Search for the cell housing the specified text and yield its (X, Y) center coordinate. 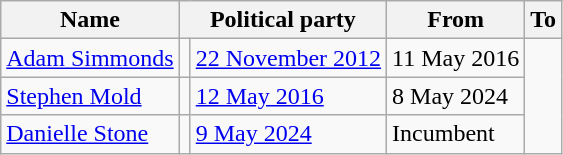
Political party (282, 20)
12 May 2016 (288, 96)
From (456, 20)
Name (90, 20)
To (544, 20)
Adam Simmonds (90, 58)
8 May 2024 (456, 96)
22 November 2012 (288, 58)
9 May 2024 (288, 134)
11 May 2016 (456, 58)
Stephen Mold (90, 96)
Danielle Stone (90, 134)
Incumbent (456, 134)
